Scan for the cell matching the given text and deliver its (x, y) coordinate at center. 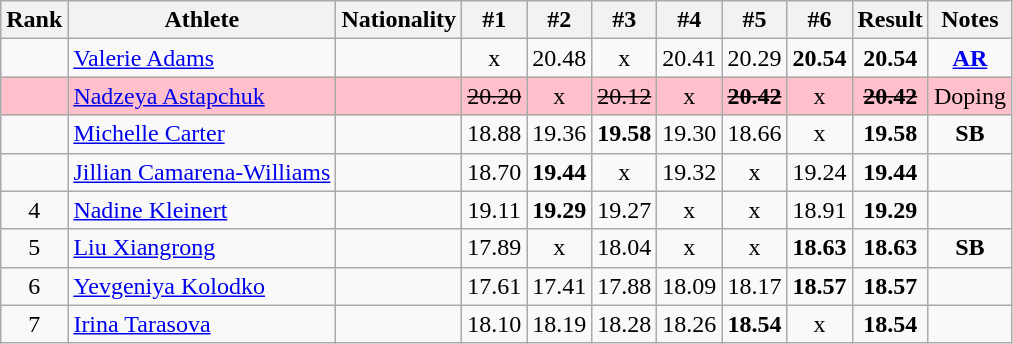
18.70 (494, 172)
Notes (970, 20)
20.20 (494, 96)
18.10 (494, 324)
19.24 (820, 172)
18.88 (494, 134)
#2 (560, 20)
19.27 (624, 210)
#5 (754, 20)
18.09 (690, 286)
Doping (970, 96)
18.28 (624, 324)
Athlete (202, 20)
Irina Tarasova (202, 324)
20.48 (560, 58)
#3 (624, 20)
18.66 (754, 134)
4 (34, 210)
18.91 (820, 210)
Nadine Kleinert (202, 210)
Result (890, 20)
Michelle Carter (202, 134)
6 (34, 286)
20.12 (624, 96)
18.19 (560, 324)
20.41 (690, 58)
#4 (690, 20)
19.11 (494, 210)
Rank (34, 20)
18.17 (754, 286)
17.41 (560, 286)
17.61 (494, 286)
AR (970, 58)
20.29 (754, 58)
#1 (494, 20)
Jillian Camarena-Williams (202, 172)
18.26 (690, 324)
Yevgeniya Kolodko (202, 286)
18.04 (624, 248)
17.89 (494, 248)
5 (34, 248)
19.30 (690, 134)
17.88 (624, 286)
7 (34, 324)
19.36 (560, 134)
Valerie Adams (202, 58)
Nadzeya Astapchuk (202, 96)
Nationality (399, 20)
Liu Xiangrong (202, 248)
#6 (820, 20)
19.32 (690, 172)
